Determine the (X, Y) coordinate at the center of the cell enclosing the given text.  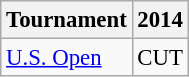
U.S. Open (66, 58)
2014 (160, 20)
CUT (160, 58)
Tournament (66, 20)
